Identify which cell holds the provided text, then report its (x, y) central coordinate. 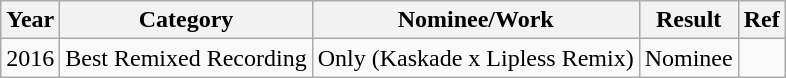
Result (688, 20)
2016 (30, 58)
Ref (762, 20)
Nominee/Work (476, 20)
Best Remixed Recording (186, 58)
Category (186, 20)
Nominee (688, 58)
Year (30, 20)
Only (Kaskade x Lipless Remix) (476, 58)
